Return [x, y] of the center of cell containing provided text 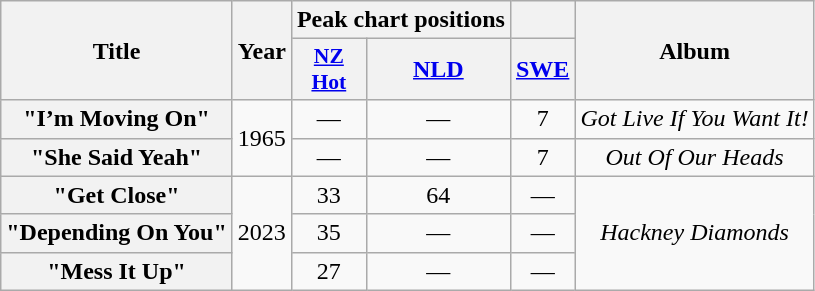
"Depending On You" [117, 233]
"She Said Yeah" [117, 157]
27 [328, 271]
"Mess It Up" [117, 271]
Title [117, 50]
Got Live If You Want It! [694, 119]
"I’m Moving On" [117, 119]
Hackney Diamonds [694, 233]
35 [328, 233]
SWE [542, 70]
Album [694, 50]
Out Of Our Heads [694, 157]
2023 [262, 233]
64 [438, 195]
"Get Close" [117, 195]
1965 [262, 138]
NLD [438, 70]
Year [262, 50]
Peak chart positions [400, 20]
NZHot [328, 70]
33 [328, 195]
